Output the (X, Y) coordinate of the center of the cell containing the given text.  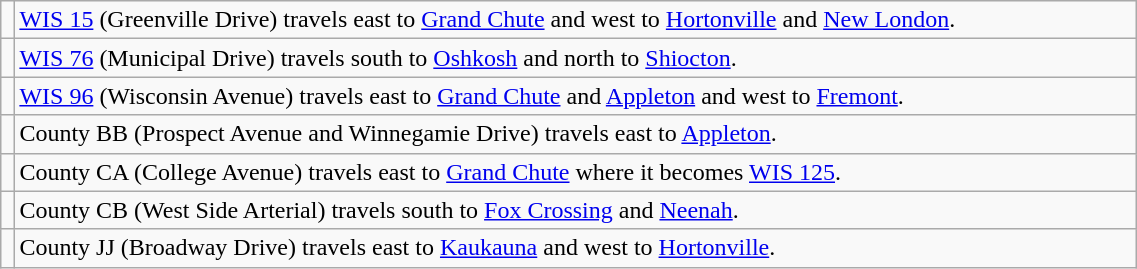
WIS 96 (Wisconsin Avenue) travels east to Grand Chute and Appleton and west to Fremont. (576, 96)
County CA (College Avenue) travels east to Grand Chute where it becomes WIS 125. (576, 172)
WIS 15 (Greenville Drive) travels east to Grand Chute and west to Hortonville and New London. (576, 20)
County CB (West Side Arterial) travels south to Fox Crossing and Neenah. (576, 210)
County BB (Prospect Avenue and Winnegamie Drive) travels east to Appleton. (576, 134)
County JJ (Broadway Drive) travels east to Kaukauna and west to Hortonville. (576, 248)
WIS 76 (Municipal Drive) travels south to Oshkosh and north to Shiocton. (576, 58)
